Output the [X, Y] coordinate of the center of the cell containing the given text.  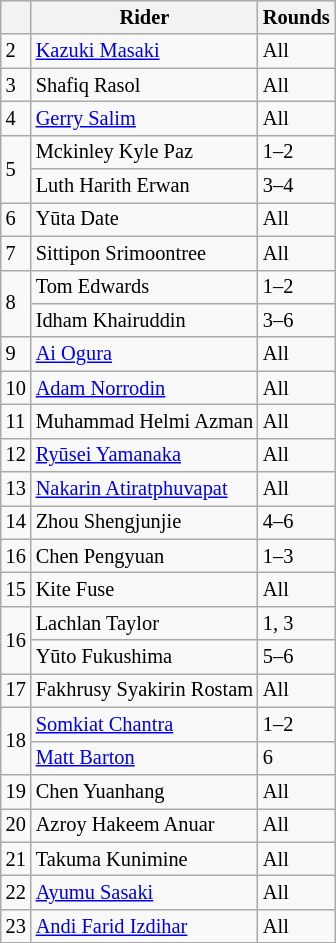
17 [16, 690]
Somkiat Chantra [144, 724]
10 [16, 388]
Ryūsei Yamanaka [144, 455]
Nakarin Atiratphuvapat [144, 489]
8 [16, 304]
20 [16, 825]
23 [16, 926]
Kazuki Masaki [144, 51]
4 [16, 118]
Lachlan Taylor [144, 623]
Ayumu Sasaki [144, 892]
21 [16, 859]
Shafiq Rasol [144, 85]
Rider [144, 17]
Chen Pengyuan [144, 556]
7 [16, 253]
Andi Farid Izdihar [144, 926]
4–6 [296, 522]
2 [16, 51]
15 [16, 589]
9 [16, 354]
19 [16, 791]
Adam Norrodin [144, 388]
18 [16, 740]
3 [16, 85]
12 [16, 455]
13 [16, 489]
Sittipon Srimoontree [144, 253]
Yūto Fukushima [144, 657]
Muhammad Helmi Azman [144, 421]
5–6 [296, 657]
14 [16, 522]
Mckinley Kyle Paz [144, 152]
1, 3 [296, 623]
Gerry Salim [144, 118]
Azroy Hakeem Anuar [144, 825]
Idham Khairuddin [144, 320]
Luth Harith Erwan [144, 186]
5 [16, 168]
3–4 [296, 186]
Matt Barton [144, 758]
Takuma Kunimine [144, 859]
Zhou Shengjunjie [144, 522]
Rounds [296, 17]
11 [16, 421]
Fakhrusy Syakirin Rostam [144, 690]
Tom Edwards [144, 287]
Ai Ogura [144, 354]
Kite Fuse [144, 589]
Chen Yuanhang [144, 791]
Yūta Date [144, 219]
22 [16, 892]
3–6 [296, 320]
1–3 [296, 556]
